Identify which cell holds the provided text, then report its [X, Y] central coordinate. 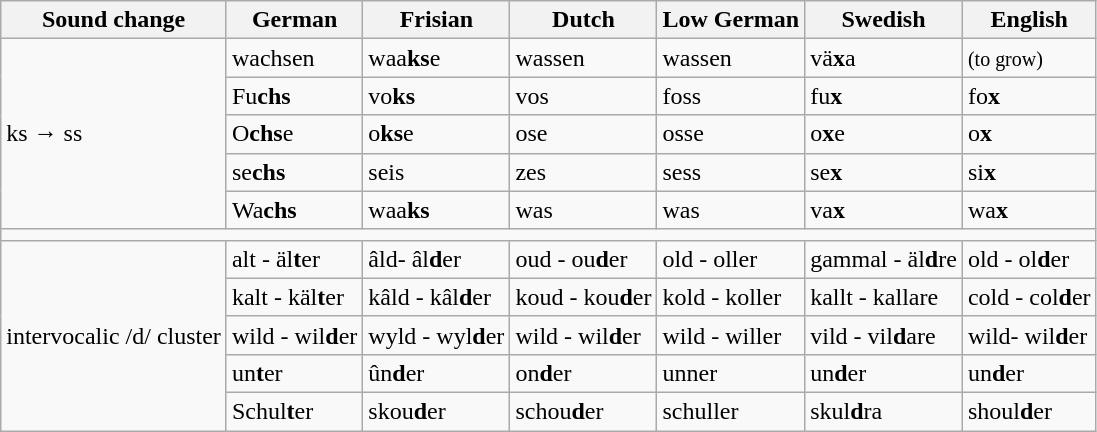
sechs [294, 172]
oxe [884, 134]
waakse [436, 58]
Swedish [884, 20]
foss [731, 96]
osse [731, 134]
Frisian [436, 20]
växa [884, 58]
English [1029, 20]
shoulder [1029, 411]
wachsen [294, 58]
sess [731, 172]
kallt - kallare [884, 297]
okse [436, 134]
wyld - wylder [436, 335]
ks → ss [114, 134]
(to grow) [1029, 58]
skouder [436, 411]
vos [584, 96]
koud - kouder [584, 297]
oud - ouder [584, 259]
wild- wilder [1029, 335]
Ochse [294, 134]
wild - willer [731, 335]
ox [1029, 134]
kâld - kâlder [436, 297]
Schulter [294, 411]
wax [1029, 210]
Dutch [584, 20]
zes [584, 172]
Wachs [294, 210]
kalt - kälter [294, 297]
sex [884, 172]
seis [436, 172]
onder [584, 373]
fux [884, 96]
voks [436, 96]
six [1029, 172]
skuldra [884, 411]
âld- âlder [436, 259]
vax [884, 210]
fox [1029, 96]
ose [584, 134]
waaks [436, 210]
old - oller [731, 259]
alt - älter [294, 259]
unner [731, 373]
Fuchs [294, 96]
old - older [1029, 259]
intervocalic /d/ cluster [114, 335]
Sound change [114, 20]
vild - vildare [884, 335]
ûnder [436, 373]
unter [294, 373]
schuller [731, 411]
kold - koller [731, 297]
cold - colder [1029, 297]
schouder [584, 411]
German [294, 20]
gammal - äldre [884, 259]
Low German [731, 20]
